Identify which cell holds the provided text, then report its [x, y] central coordinate. 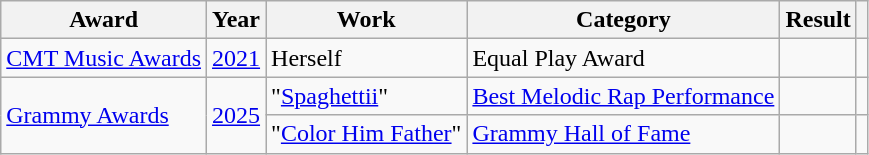
Best Melodic Rap Performance [624, 96]
Work [366, 20]
Grammy Awards [104, 115]
"Color Him Father" [366, 134]
CMT Music Awards [104, 58]
2021 [236, 58]
"Spaghettii" [366, 96]
Result [818, 20]
Equal Play Award [624, 58]
Herself [366, 58]
Grammy Hall of Fame [624, 134]
Award [104, 20]
2025 [236, 115]
Category [624, 20]
Year [236, 20]
